Capture the cell that displays the provided text and extract its (x, y) central coordinate. 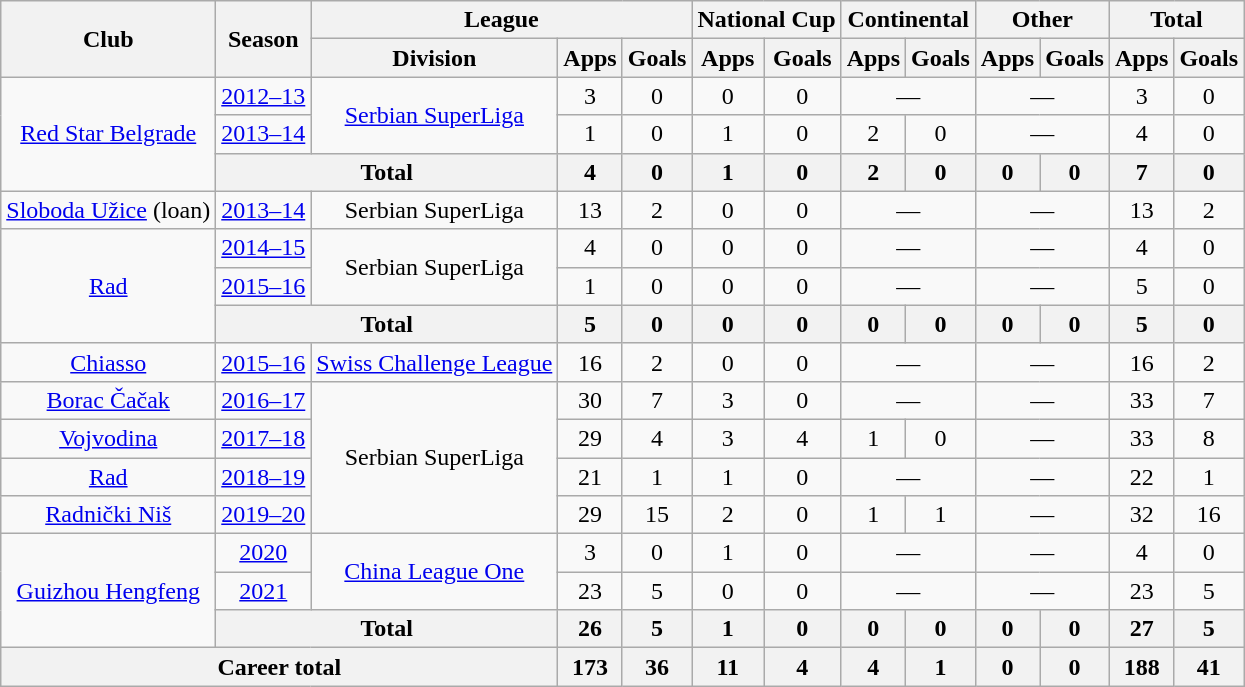
8 (1209, 438)
2019–20 (264, 515)
2021 (264, 591)
2012–13 (264, 96)
2018–19 (264, 477)
36 (657, 667)
National Cup (766, 20)
Chiasso (108, 362)
Vojvodina (108, 438)
22 (1141, 477)
2014–15 (264, 248)
Borac Čačak (108, 400)
Red Star Belgrade (108, 134)
Radnički Niš (108, 515)
30 (590, 400)
Career total (280, 667)
Club (108, 39)
32 (1141, 515)
27 (1141, 629)
2017–18 (264, 438)
26 (590, 629)
Guizhou Hengfeng (108, 591)
Swiss Challenge League (434, 362)
China League One (434, 572)
Sloboda Užice (loan) (108, 210)
Season (264, 39)
41 (1209, 667)
11 (728, 667)
188 (1141, 667)
Other (1042, 20)
21 (590, 477)
Continental (908, 20)
2020 (264, 553)
173 (590, 667)
2016–17 (264, 400)
15 (657, 515)
League (502, 20)
Division (434, 58)
